Capture the cell that displays the provided text and extract its (X, Y) central coordinate. 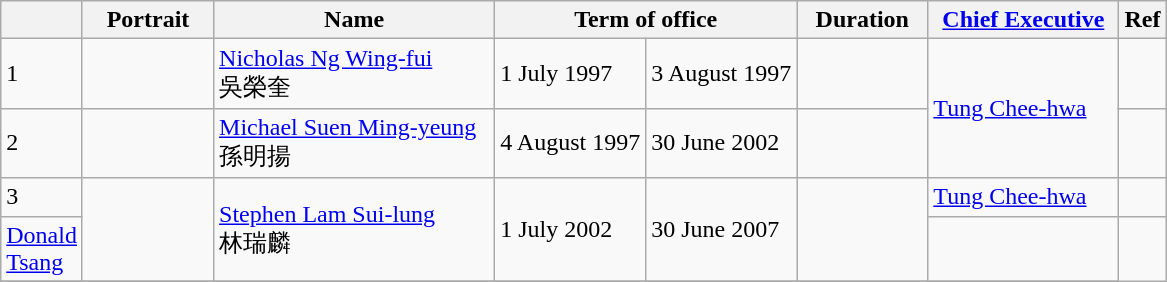
Chief Executive (1024, 20)
Michael Suen Ming-yeung孫明揚 (354, 143)
2 (42, 143)
4 August 1997 (570, 143)
3 August 1997 (722, 74)
Portrait (148, 20)
Name (354, 20)
Stephen Lam Sui-lung林瑞麟 (354, 230)
3 (42, 197)
30 June 2007 (722, 230)
1 (42, 74)
Duration (862, 20)
Donald Tsang (42, 248)
Nicholas Ng Wing-fui吳榮奎 (354, 74)
30 June 2002 (722, 143)
Ref (1142, 20)
Term of office (646, 20)
1 July 1997 (570, 74)
1 July 2002 (570, 230)
